Provide the (X, Y) coordinate of the cell's center where the given text is located.  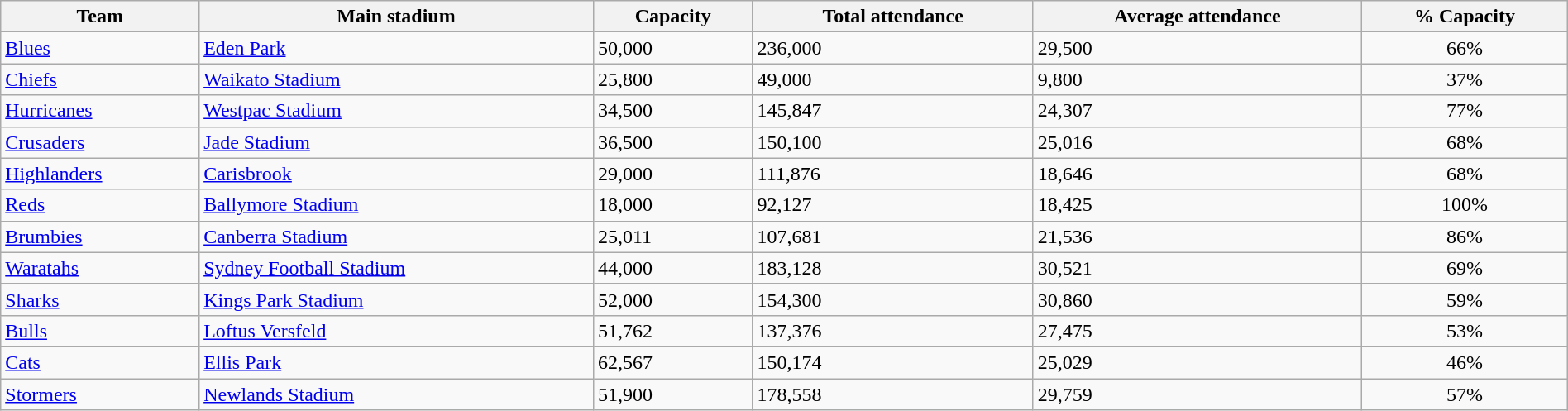
Team (100, 17)
27,475 (1198, 331)
Ballymore Stadium (397, 205)
Waratahs (100, 268)
30,860 (1198, 299)
34,500 (673, 111)
Sharks (100, 299)
51,762 (673, 331)
46% (1465, 362)
137,376 (893, 331)
18,646 (1198, 174)
Crusaders (100, 142)
Cats (100, 362)
Reds (100, 205)
51,900 (673, 394)
Hurricanes (100, 111)
25,016 (1198, 142)
% Capacity (1465, 17)
Loftus Versfeld (397, 331)
Westpac Stadium (397, 111)
24,307 (1198, 111)
Kings Park Stadium (397, 299)
92,127 (893, 205)
18,000 (673, 205)
150,174 (893, 362)
21,536 (1198, 237)
57% (1465, 394)
49,000 (893, 79)
86% (1465, 237)
Jade Stadium (397, 142)
50,000 (673, 48)
30,521 (1198, 268)
Ellis Park (397, 362)
150,100 (893, 142)
Highlanders (100, 174)
Canberra Stadium (397, 237)
236,000 (893, 48)
37% (1465, 79)
178,558 (893, 394)
111,876 (893, 174)
Stormers (100, 394)
Total attendance (893, 17)
100% (1465, 205)
Capacity (673, 17)
Main stadium (397, 17)
Brumbies (100, 237)
25,800 (673, 79)
Sydney Football Stadium (397, 268)
29,000 (673, 174)
Newlands Stadium (397, 394)
Bulls (100, 331)
29,500 (1198, 48)
18,425 (1198, 205)
Waikato Stadium (397, 79)
107,681 (893, 237)
Average attendance (1198, 17)
154,300 (893, 299)
52,000 (673, 299)
29,759 (1198, 394)
Chiefs (100, 79)
66% (1465, 48)
Eden Park (397, 48)
69% (1465, 268)
25,029 (1198, 362)
59% (1465, 299)
183,128 (893, 268)
9,800 (1198, 79)
Carisbrook (397, 174)
145,847 (893, 111)
44,000 (673, 268)
53% (1465, 331)
25,011 (673, 237)
Blues (100, 48)
36,500 (673, 142)
62,567 (673, 362)
77% (1465, 111)
